Search for the cell housing the specified text and yield its (X, Y) center coordinate. 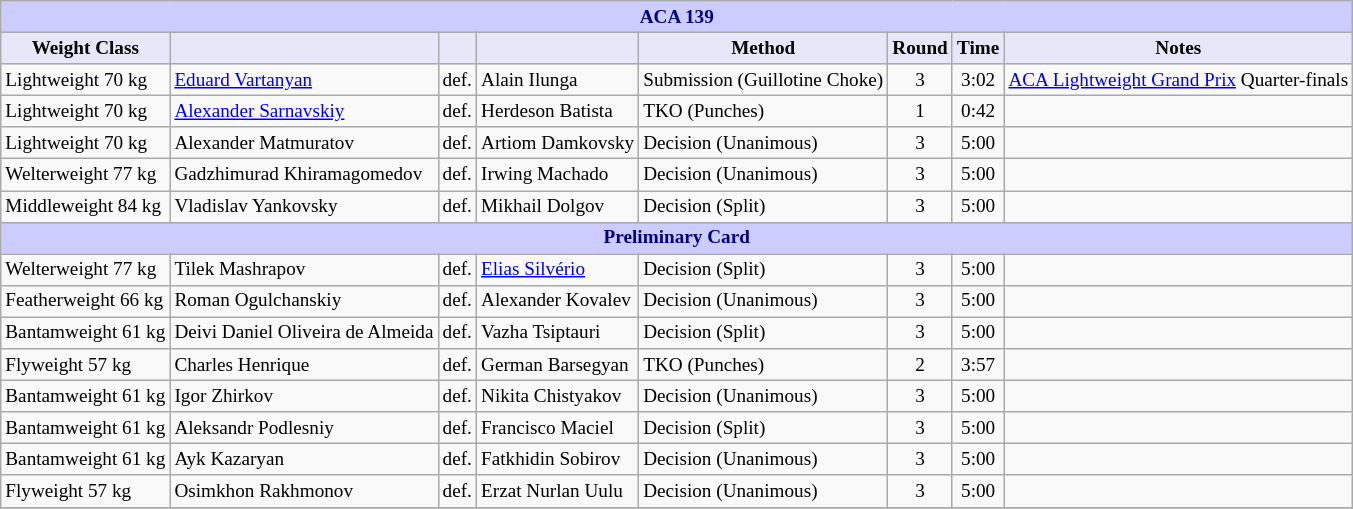
Eduard Vartanyan (304, 80)
3:57 (978, 365)
Featherweight 66 kg (86, 301)
Roman Ogulchanskiy (304, 301)
Charles Henrique (304, 365)
Francisco Maciel (557, 428)
3:02 (978, 80)
ACA Lightweight Grand Prix Quarter-finals (1178, 80)
German Barsegyan (557, 365)
1 (920, 111)
Aleksandr Podlesniy (304, 428)
ACA 139 (677, 17)
Time (978, 48)
Preliminary Card (677, 238)
2 (920, 365)
Ayk Kazaryan (304, 460)
Middleweight 84 kg (86, 206)
Osimkhon Rakhmonov (304, 491)
Fatkhidin Sobirov (557, 460)
Vladislav Yankovsky (304, 206)
Erzat Nurlan Uulu (557, 491)
Alexander Kovalev (557, 301)
Mikhail Dolgov (557, 206)
Submission (Guillotine Choke) (764, 80)
Round (920, 48)
Elias Silvério (557, 270)
Notes (1178, 48)
Deivi Daniel Oliveira de Almeida (304, 333)
Irwing Machado (557, 175)
Vazha Tsiptauri (557, 333)
Igor Zhirkov (304, 396)
Weight Class (86, 48)
Alain Ilunga (557, 80)
Method (764, 48)
0:42 (978, 111)
Tilek Mashrapov (304, 270)
Artiom Damkovsky (557, 143)
Alexander Matmuratov (304, 143)
Alexander Sarnavskiy (304, 111)
Gadzhimurad Khiramagomedov (304, 175)
Nikita Chistyakov (557, 396)
Herdeson Batista (557, 111)
